Provide the [X, Y] coordinate of the cell's center where the given text is located.  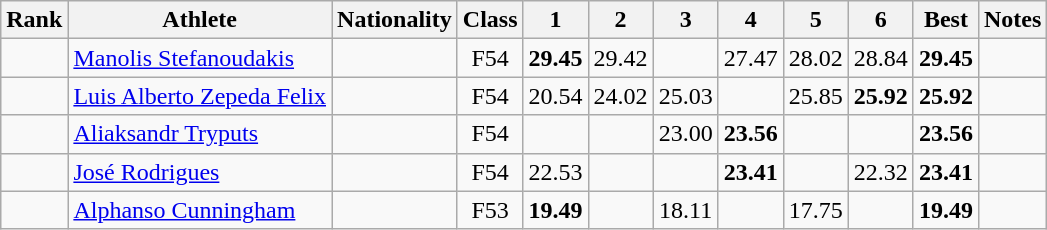
29.42 [620, 58]
20.54 [556, 96]
Notes [1012, 20]
Aliaksandr Tryputs [200, 134]
24.02 [620, 96]
25.85 [816, 96]
18.11 [686, 210]
6 [880, 20]
Athlete [200, 20]
Alphanso Cunningham [200, 210]
22.32 [880, 172]
Rank [34, 20]
F53 [490, 210]
4 [750, 20]
27.47 [750, 58]
2 [620, 20]
22.53 [556, 172]
23.00 [686, 134]
17.75 [816, 210]
José Rodrigues [200, 172]
5 [816, 20]
3 [686, 20]
Class [490, 20]
Luis Alberto Zepeda Felix [200, 96]
Manolis Stefanoudakis [200, 58]
Nationality [395, 20]
1 [556, 20]
25.03 [686, 96]
28.84 [880, 58]
28.02 [816, 58]
Best [946, 20]
